Scan for the cell matching the given text and deliver its [x, y] coordinate at center. 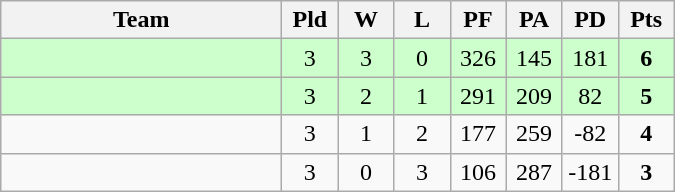
209 [534, 96]
177 [478, 134]
-82 [590, 134]
PF [478, 20]
291 [478, 96]
PD [590, 20]
W [366, 20]
181 [590, 58]
287 [534, 172]
259 [534, 134]
PA [534, 20]
Team [142, 20]
82 [590, 96]
326 [478, 58]
145 [534, 58]
5 [646, 96]
Pts [646, 20]
-181 [590, 172]
4 [646, 134]
6 [646, 58]
Pld [310, 20]
106 [478, 172]
L [422, 20]
